Provide the (X, Y) coordinate of the cell's center where the given text is located.  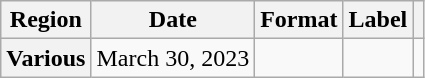
Format (299, 20)
March 30, 2023 (173, 58)
Various (46, 58)
Label (378, 20)
Date (173, 20)
Region (46, 20)
